Capture the cell that displays the provided text and extract its [x, y] central coordinate. 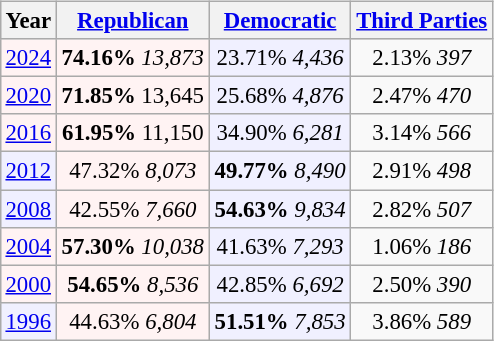
2004 [28, 246]
2024 [28, 58]
71.85% 13,645 [132, 96]
61.95% 11,150 [132, 133]
2008 [28, 209]
23.71% 4,436 [280, 58]
Year [28, 21]
1.06% 186 [422, 246]
2000 [28, 284]
2.47% 470 [422, 96]
51.51% 7,853 [280, 321]
2012 [28, 171]
3.86% 589 [422, 321]
Republican [132, 21]
2016 [28, 133]
57.30% 10,038 [132, 246]
54.63% 9,834 [280, 209]
3.14% 566 [422, 133]
Democratic [280, 21]
2.82% 507 [422, 209]
34.90% 6,281 [280, 133]
74.16% 13,873 [132, 58]
1996 [28, 321]
2.13% 397 [422, 58]
47.32% 8,073 [132, 171]
2020 [28, 96]
42.85% 6,692 [280, 284]
Third Parties [422, 21]
25.68% 4,876 [280, 96]
44.63% 6,804 [132, 321]
49.77% 8,490 [280, 171]
2.50% 390 [422, 284]
54.65% 8,536 [132, 284]
41.63% 7,293 [280, 246]
42.55% 7,660 [132, 209]
2.91% 498 [422, 171]
